Scan for the cell matching the given text and deliver its [x, y] coordinate at center. 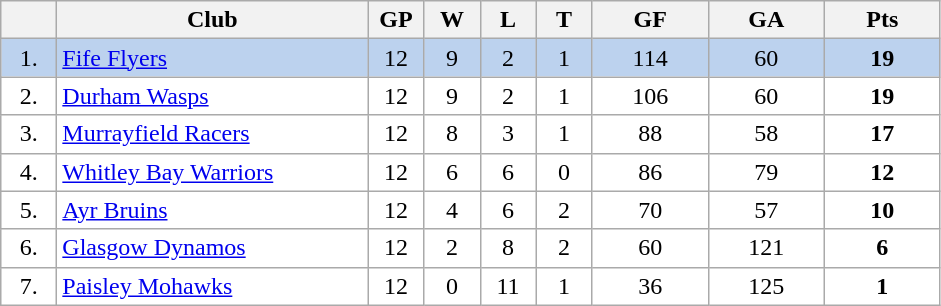
2. [29, 96]
4. [29, 172]
GP [396, 20]
GA [766, 20]
3 [508, 134]
36 [650, 286]
79 [766, 172]
7. [29, 286]
Club [212, 20]
Fife Flyers [212, 58]
5. [29, 210]
T [564, 20]
3. [29, 134]
58 [766, 134]
125 [766, 286]
1. [29, 58]
GF [650, 20]
Pts [882, 20]
88 [650, 134]
W [452, 20]
121 [766, 248]
Durham Wasps [212, 96]
Murrayfield Racers [212, 134]
70 [650, 210]
11 [508, 286]
L [508, 20]
57 [766, 210]
10 [882, 210]
6. [29, 248]
4 [452, 210]
114 [650, 58]
Paisley Mohawks [212, 286]
Glasgow Dynamos [212, 248]
86 [650, 172]
Ayr Bruins [212, 210]
Whitley Bay Warriors [212, 172]
106 [650, 96]
17 [882, 134]
